Return [X, Y] of the center of cell containing provided text 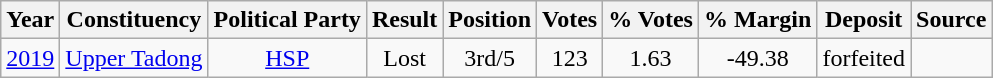
123 [570, 58]
Deposit [864, 20]
Votes [570, 20]
Position [490, 20]
HSP [287, 58]
% Votes [651, 20]
Result [404, 20]
Constituency [134, 20]
Lost [404, 58]
Source [952, 20]
2019 [30, 58]
-49.38 [757, 58]
% Margin [757, 20]
Political Party [287, 20]
Year [30, 20]
3rd/5 [490, 58]
1.63 [651, 58]
forfeited [864, 58]
Upper Tadong [134, 58]
